Detect which cell encompasses the target text, then output its [X, Y] center coordinate. 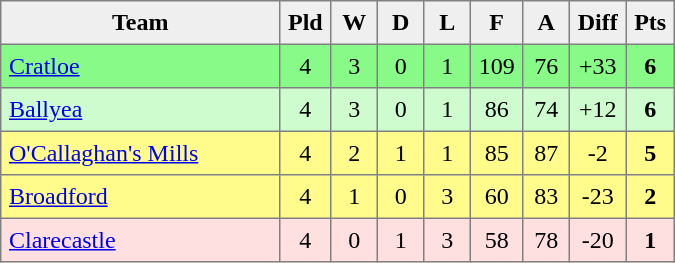
Clarecastle [140, 240]
76 [546, 66]
W [354, 23]
Pts [650, 23]
109 [496, 66]
58 [496, 240]
78 [546, 240]
86 [496, 110]
83 [546, 197]
O'Callaghan's Mills [140, 153]
Broadford [140, 197]
D [400, 23]
+12 [597, 110]
5 [650, 153]
Cratloe [140, 66]
Team [140, 23]
+33 [597, 66]
A [546, 23]
F [496, 23]
Pld [306, 23]
L [447, 23]
Ballyea [140, 110]
-2 [597, 153]
-20 [597, 240]
85 [496, 153]
74 [546, 110]
60 [496, 197]
-23 [597, 197]
87 [546, 153]
Diff [597, 23]
